From the cell containing the given text, extract its center point as [x, y] coordinate. 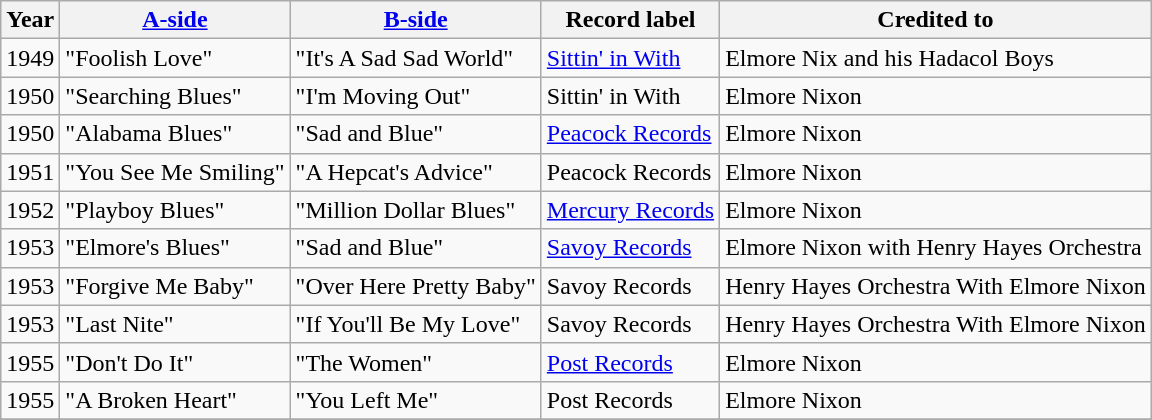
"The Women" [416, 362]
B-side [416, 20]
A-side [175, 20]
"I'm Moving Out" [416, 96]
1949 [30, 58]
"It's A Sad Sad World" [416, 58]
Year [30, 20]
Elmore Nixon with Henry Hayes Orchestra [936, 248]
Record label [630, 20]
"You See Me Smiling" [175, 172]
"If You'll Be My Love" [416, 324]
"Million Dollar Blues" [416, 210]
"A Hepcat's Advice" [416, 172]
"Last Nite" [175, 324]
"Searching Blues" [175, 96]
"Forgive Me Baby" [175, 286]
"You Left Me" [416, 400]
"Over Here Pretty Baby" [416, 286]
"Don't Do It" [175, 362]
1952 [30, 210]
"Playboy Blues" [175, 210]
Credited to [936, 20]
"Elmore's Blues" [175, 248]
Elmore Nix and his Hadacol Boys [936, 58]
"Alabama Blues" [175, 134]
1951 [30, 172]
"A Broken Heart" [175, 400]
"Foolish Love" [175, 58]
Mercury Records [630, 210]
